Determine the [X, Y] coordinate at the center of the cell enclosing the given text.  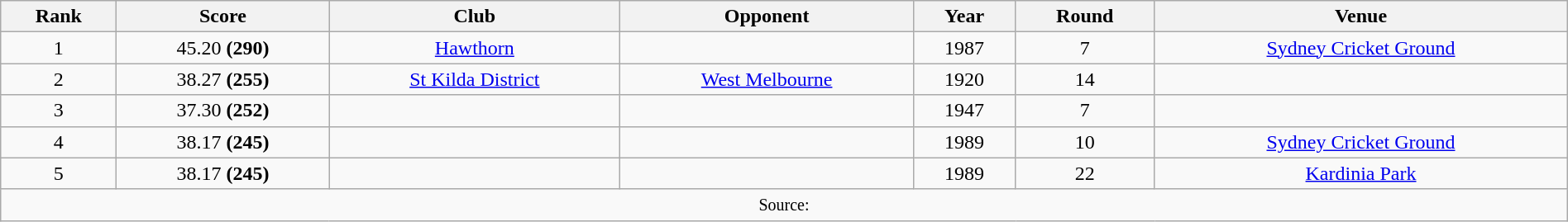
Source: [784, 205]
1947 [964, 111]
10 [1085, 142]
Hawthorn [475, 48]
5 [59, 173]
Year [964, 17]
Rank [59, 17]
45.20 (290) [223, 48]
Score [223, 17]
Club [475, 17]
Opponent [767, 17]
1987 [964, 48]
2 [59, 79]
St Kilda District [475, 79]
Round [1085, 17]
1 [59, 48]
1920 [964, 79]
37.30 (252) [223, 111]
4 [59, 142]
Venue [1361, 17]
38.27 (255) [223, 79]
Kardinia Park [1361, 173]
22 [1085, 173]
West Melbourne [767, 79]
14 [1085, 79]
3 [59, 111]
